Return the (x, y) coordinate for the center point of the cell that contains the specified text.  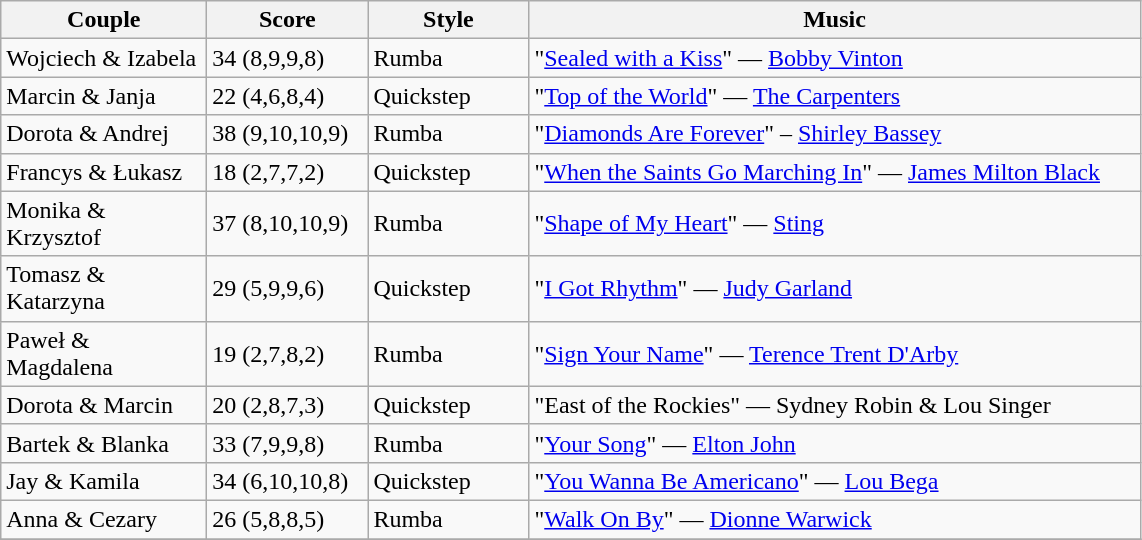
Anna & Cezary (104, 519)
"Diamonds Are Forever" – Shirley Bassey (834, 134)
"You Wanna Be Americano" — Lou Bega (834, 481)
Style (448, 20)
"Sign Your Name" — Terence Trent D'Arby (834, 354)
Wojciech & Izabela (104, 58)
34 (6,10,10,8) (288, 481)
Score (288, 20)
22 (4,6,8,4) (288, 96)
Monika & Krzysztof (104, 224)
Bartek & Blanka (104, 443)
37 (8,10,10,9) (288, 224)
38 (9,10,10,9) (288, 134)
"Top of the World" — The Carpenters (834, 96)
29 (5,9,9,6) (288, 288)
Dorota & Andrej (104, 134)
"When the Saints Go Marching In" — James Milton Black (834, 172)
19 (2,7,8,2) (288, 354)
26 (5,8,8,5) (288, 519)
Dorota & Marcin (104, 405)
Jay & Kamila (104, 481)
Couple (104, 20)
20 (2,8,7,3) (288, 405)
"East of the Rockies" — Sydney Robin & Lou Singer (834, 405)
34 (8,9,9,8) (288, 58)
"I Got Rhythm" — Judy Garland (834, 288)
"Shape of My Heart" — Sting (834, 224)
"Sealed with a Kiss" — Bobby Vinton (834, 58)
"Walk On By" — Dionne Warwick (834, 519)
Paweł & Magdalena (104, 354)
Music (834, 20)
"Your Song" — Elton John (834, 443)
Marcin & Janja (104, 96)
33 (7,9,9,8) (288, 443)
18 (2,7,7,2) (288, 172)
Tomasz & Katarzyna (104, 288)
Francys & Łukasz (104, 172)
